Pinpoint the cell where the given text exists, returning its (x, y) midpoint coordinate. 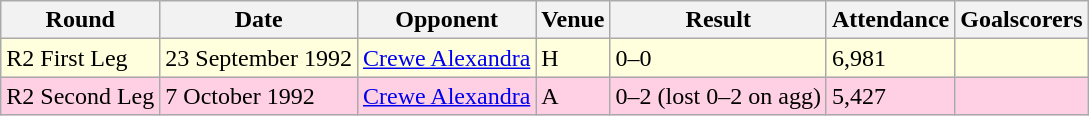
6,981 (890, 58)
7 October 1992 (259, 96)
0–0 (718, 58)
Goalscorers (1022, 20)
Venue (573, 20)
Date (259, 20)
5,427 (890, 96)
H (573, 58)
0–2 (lost 0–2 on agg) (718, 96)
Round (80, 20)
R2 Second Leg (80, 96)
23 September 1992 (259, 58)
A (573, 96)
Attendance (890, 20)
R2 First Leg (80, 58)
Opponent (446, 20)
Result (718, 20)
